From the cell containing the given text, extract its center point as [x, y] coordinate. 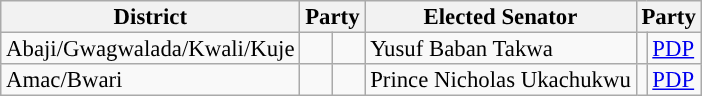
Prince Nicholas Ukachukwu [500, 80]
Amac/Bwari [150, 80]
Yusuf Baban Takwa [500, 49]
Abaji/Gwagwalada/Kwali/Kuje [150, 49]
Elected Senator [500, 17]
District [150, 17]
